From the cell containing the given text, extract its center point as [X, Y] coordinate. 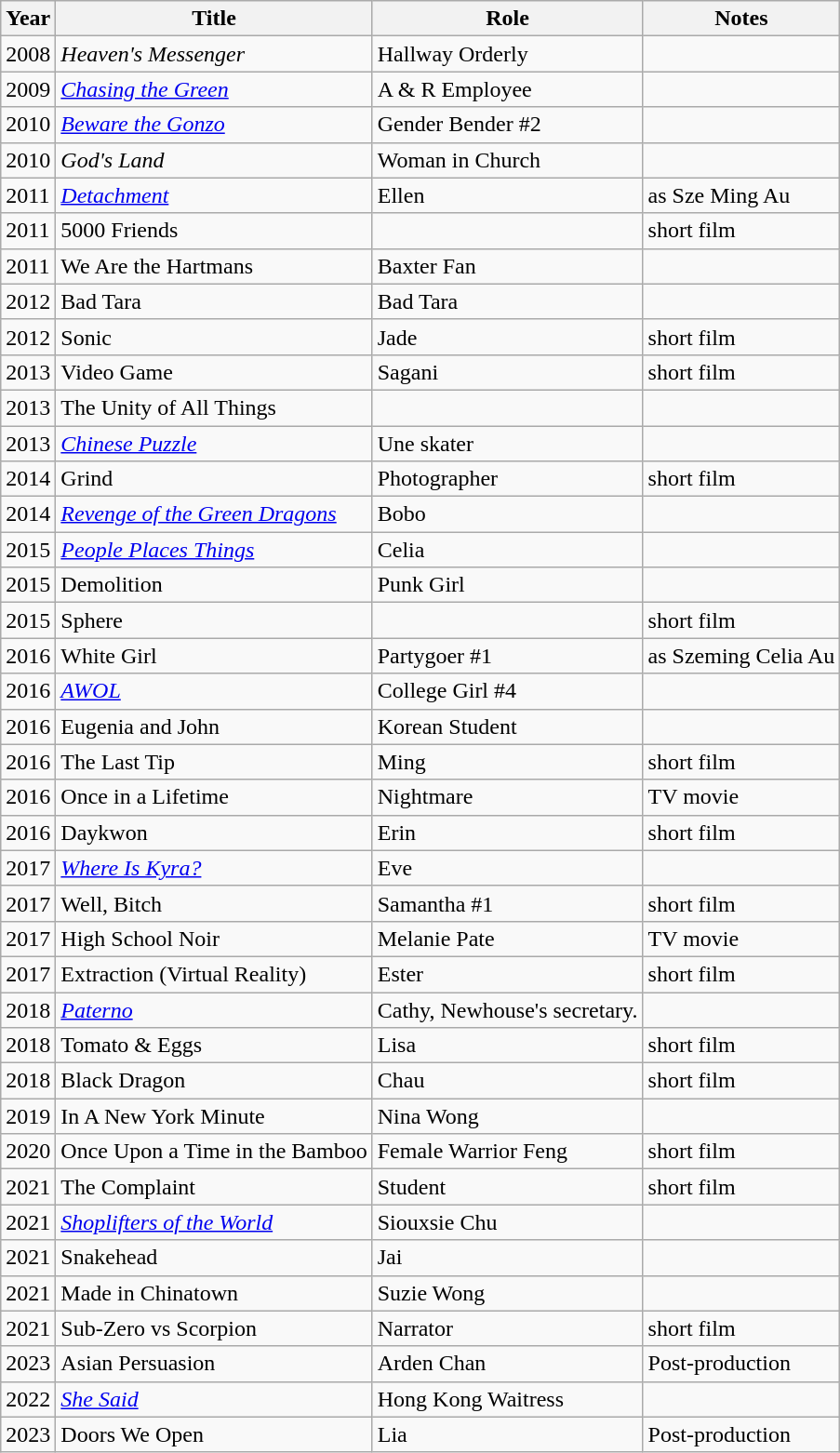
Gender Bender #2 [508, 125]
Partygoer #1 [508, 656]
Once in a Lifetime [214, 797]
Cathy, Newhouse's secretary. [508, 1009]
College Girl #4 [508, 691]
The Unity of All Things [214, 407]
Erin [508, 833]
Notes [741, 19]
Snakehead [214, 1258]
The Last Tip [214, 762]
Nightmare [508, 797]
Demolition [214, 585]
Hallway Orderly [508, 54]
Asian Persuasion [214, 1364]
Punk Girl [508, 585]
Ester [508, 974]
as Szeming Celia Au [741, 656]
High School Noir [214, 939]
Celia [508, 550]
Sonic [214, 337]
Chinese Puzzle [214, 444]
Chau [508, 1081]
Well, Bitch [214, 903]
Korean Student [508, 726]
Photographer [508, 479]
Lia [508, 1434]
We Are the Hartmans [214, 266]
Shoplifters of the World [214, 1222]
as Sze Ming Au [741, 195]
Role [508, 19]
Lisa [508, 1046]
Detachment [214, 195]
Female Warrior Feng [508, 1152]
Heaven's Messenger [214, 54]
2022 [28, 1399]
Daykwon [214, 833]
Hong Kong Waitress [508, 1399]
2020 [28, 1152]
Samantha #1 [508, 903]
Narrator [508, 1328]
AWOL [214, 691]
Sphere [214, 620]
Student [508, 1187]
2019 [28, 1116]
Video Game [214, 372]
In A New York Minute [214, 1116]
Siouxsie Chu [508, 1222]
People Places Things [214, 550]
Paterno [214, 1009]
Chasing the Green [214, 89]
God's Land [214, 160]
Eugenia and John [214, 726]
Sub-Zero vs Scorpion [214, 1328]
Woman in Church [508, 160]
Une skater [508, 444]
Ming [508, 762]
Baxter Fan [508, 266]
Suzie Wong [508, 1293]
The Complaint [214, 1187]
Where Is Kyra? [214, 868]
Grind [214, 479]
Bobo [508, 514]
Sagani [508, 372]
Jai [508, 1258]
2008 [28, 54]
Jade [508, 337]
Title [214, 19]
5000 Friends [214, 231]
Ellen [508, 195]
Arden Chan [508, 1364]
Melanie Pate [508, 939]
Made in Chinatown [214, 1293]
2009 [28, 89]
Year [28, 19]
Tomato & Eggs [214, 1046]
White Girl [214, 656]
Nina Wong [508, 1116]
Eve [508, 868]
Once Upon a Time in the Bamboo [214, 1152]
Doors We Open [214, 1434]
Beware the Gonzo [214, 125]
A & R Employee [508, 89]
Extraction (Virtual Reality) [214, 974]
She Said [214, 1399]
Black Dragon [214, 1081]
Revenge of the Green Dragons [214, 514]
